Provide the [x, y] coordinate of the cell's center where the given text is located.  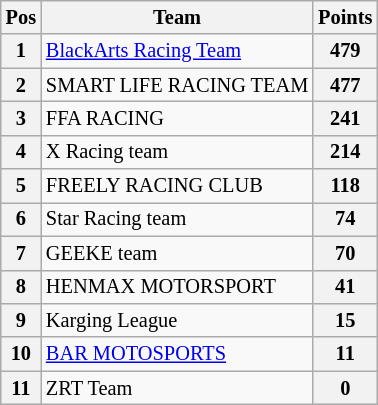
41 [345, 287]
4 [21, 152]
GEEKE team [177, 253]
2 [21, 85]
9 [21, 320]
3 [21, 118]
8 [21, 287]
1 [21, 51]
Star Racing team [177, 219]
70 [345, 253]
SMART LIFE RACING TEAM [177, 85]
6 [21, 219]
Points [345, 17]
BlackArts Racing Team [177, 51]
Team [177, 17]
10 [21, 354]
214 [345, 152]
HENMAX MOTORSPORT [177, 287]
118 [345, 186]
Pos [21, 17]
BAR MOTOSPORTS [177, 354]
FFA RACING [177, 118]
0 [345, 388]
477 [345, 85]
241 [345, 118]
479 [345, 51]
X Racing team [177, 152]
ZRT Team [177, 388]
5 [21, 186]
FREELY RACING CLUB [177, 186]
74 [345, 219]
15 [345, 320]
7 [21, 253]
Karging League [177, 320]
